Identify which cell holds the provided text, then report its [x, y] central coordinate. 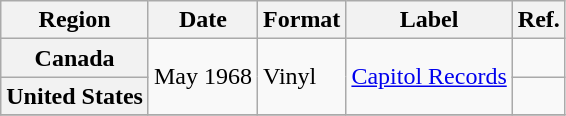
Canada [75, 58]
Region [75, 20]
May 1968 [202, 77]
Vinyl [302, 77]
Format [302, 20]
Capitol Records [429, 77]
Label [429, 20]
United States [75, 96]
Ref. [538, 20]
Date [202, 20]
